For the text-containing cell, return its midpoint in (x, y) coordinate format. 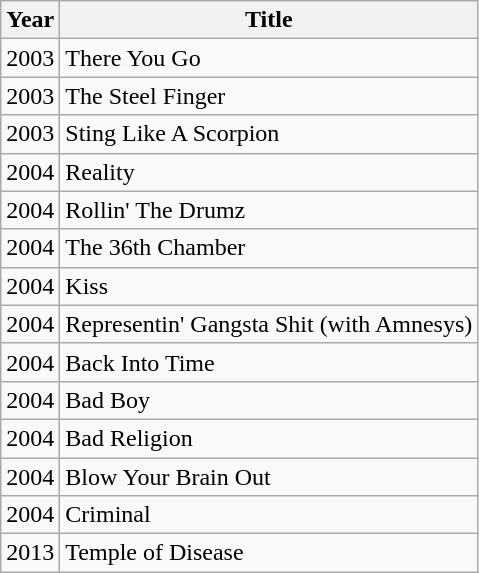
Title (269, 20)
Year (30, 20)
There You Go (269, 58)
The Steel Finger (269, 96)
Temple of Disease (269, 553)
Back Into Time (269, 362)
Sting Like A Scorpion (269, 134)
2013 (30, 553)
Bad Boy (269, 400)
Blow Your Brain Out (269, 477)
Rollin' The Drumz (269, 210)
Reality (269, 172)
Criminal (269, 515)
Bad Religion (269, 438)
Representin' Gangsta Shit (with Amnesys) (269, 324)
Kiss (269, 286)
The 36th Chamber (269, 248)
